Return (x, y) of the center of cell containing provided text 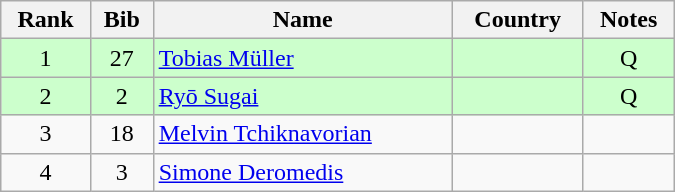
Bib (122, 20)
18 (122, 134)
Simone Deromedis (302, 172)
1 (46, 58)
Country (517, 20)
Rank (46, 20)
Tobias Müller (302, 58)
Notes (628, 20)
Melvin Tchiknavorian (302, 134)
27 (122, 58)
4 (46, 172)
Ryō Sugai (302, 96)
Name (302, 20)
